From the cell containing the given text, extract its center point as (x, y) coordinate. 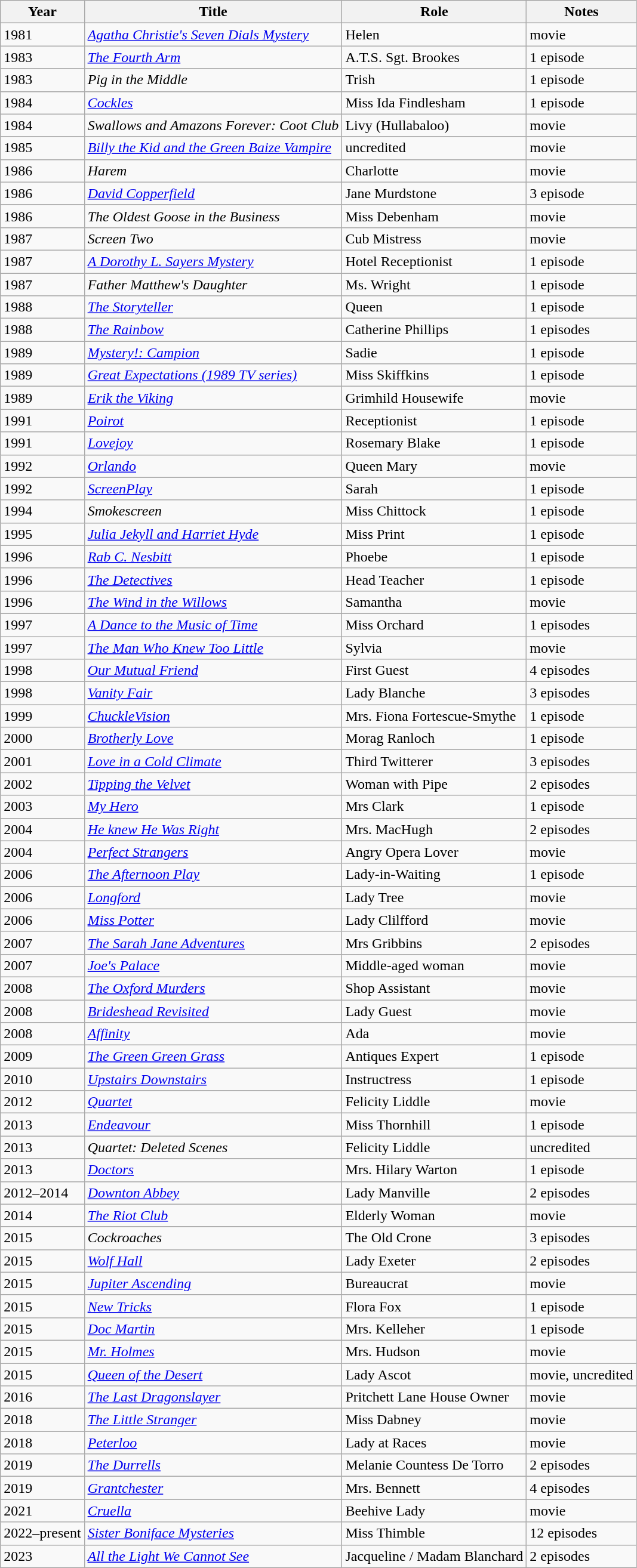
Shop Assistant (435, 988)
Lady-in-Waiting (435, 875)
12 episodes (581, 1533)
Billy the Kid and the Green Baize Vampire (213, 148)
The Man Who Knew Too Little (213, 647)
All the Light We Cannot See (213, 1556)
Wolf Hall (213, 1261)
Affinity (213, 1034)
Upstairs Downstairs (213, 1079)
Receptionist (435, 421)
The Sarah Jane Adventures (213, 943)
Harem (213, 171)
1994 (42, 511)
3 episode (581, 193)
Lady Ascot (435, 1374)
Queen Mary (435, 466)
Mrs Clark (435, 807)
Brideshead Revisited (213, 1011)
Mr. Holmes (213, 1351)
The Afternoon Play (213, 875)
Cruella (213, 1511)
The Riot Club (213, 1215)
2021 (42, 1511)
Brotherly Love (213, 739)
Downton Abbey (213, 1193)
The Old Crone (435, 1238)
Samantha (435, 602)
Beehive Lady (435, 1511)
Mrs Gribbins (435, 943)
Cockles (213, 103)
Helen (435, 35)
The Detectives (213, 579)
Mrs. Hilary Warton (435, 1170)
Doc Martin (213, 1329)
Quartet: Deleted Scenes (213, 1147)
Rosemary Blake (435, 443)
Head Teacher (435, 579)
2003 (42, 807)
Tipping the Velvet (213, 784)
The Rainbow (213, 330)
Livy (Hullabaloo) (435, 125)
The Durrells (213, 1465)
Year (42, 12)
1995 (42, 534)
Agatha Christie's Seven Dials Mystery (213, 35)
Miss Orchard (435, 625)
First Guest (435, 671)
The Little Stranger (213, 1420)
2023 (42, 1556)
Ada (435, 1034)
Miss Ida Findlesham (435, 103)
Third Twitterer (435, 761)
Sadie (435, 353)
Lady at Races (435, 1443)
Poirot (213, 421)
Melanie Countess De Torro (435, 1465)
Miss Potter (213, 920)
Mrs. Kelleher (435, 1329)
2012–2014 (42, 1193)
2001 (42, 761)
The Storyteller (213, 307)
A.T.S. Sgt. Brookes (435, 57)
Father Matthew's Daughter (213, 285)
Elderly Woman (435, 1215)
2014 (42, 1215)
Grantchester (213, 1488)
Title (213, 12)
Sister Boniface Mysteries (213, 1533)
Instructress (435, 1079)
Miss Skiffkins (435, 375)
Longford (213, 897)
2009 (42, 1057)
Screen Two (213, 239)
Erik the Viking (213, 398)
Lady Guest (435, 1011)
2016 (42, 1397)
David Copperfield (213, 193)
Queen of the Desert (213, 1374)
The Last Dragonslayer (213, 1397)
Mrs. Fiona Fortescue-Smythe (435, 716)
Notes (581, 12)
Julia Jekyll and Harriet Hyde (213, 534)
Swallows and Amazons Forever: Coot Club (213, 125)
Smokescreen (213, 511)
Love in a Cold Climate (213, 761)
Queen (435, 307)
Bureaucrat (435, 1283)
movie, uncredited (581, 1374)
Middle-aged woman (435, 965)
New Tricks (213, 1306)
Lady Blanche (435, 693)
He knew He Was Right (213, 829)
Peterloo (213, 1443)
Hotel Receptionist (435, 261)
Orlando (213, 466)
Jacqueline / Madam Blanchard (435, 1556)
Miss Debenham (435, 216)
Quartet (213, 1102)
Phoebe (435, 557)
Cub Mistress (435, 239)
2002 (42, 784)
Mrs. Bennett (435, 1488)
Catherine Phillips (435, 330)
Woman with Pipe (435, 784)
2022–present (42, 1533)
Cockroaches (213, 1238)
The Wind in the Willows (213, 602)
1985 (42, 148)
The Fourth Arm (213, 57)
Lady Tree (435, 897)
Flora Fox (435, 1306)
ScreenPlay (213, 489)
The Oldest Goose in the Business (213, 216)
Joe's Palace (213, 965)
Antiques Expert (435, 1057)
Grimhild Housewife (435, 398)
The Oxford Murders (213, 988)
2010 (42, 1079)
Sarah (435, 489)
A Dance to the Music of Time (213, 625)
Miss Thornhill (435, 1125)
Great Expectations (1989 TV series) (213, 375)
Lovejoy (213, 443)
Pig in the Middle (213, 80)
Endeavour (213, 1125)
Charlotte (435, 171)
Jupiter Ascending (213, 1283)
A Dorothy L. Sayers Mystery (213, 261)
Mrs. Hudson (435, 1351)
Mystery!: Campion (213, 353)
The Green Green Grass (213, 1057)
Perfect Strangers (213, 852)
Miss Thimble (435, 1533)
Angry Opera Lover (435, 852)
My Hero (213, 807)
Morag Ranloch (435, 739)
Ms. Wright (435, 285)
ChuckleVision (213, 716)
Lady Clilfford (435, 920)
Lady Manville (435, 1193)
Jane Murdstone (435, 193)
Trish (435, 80)
Our Mutual Friend (213, 671)
Rab C. Nesbitt (213, 557)
Sylvia (435, 647)
1981 (42, 35)
Miss Chittock (435, 511)
Pritchett Lane House Owner (435, 1397)
Role (435, 12)
1999 (42, 716)
2000 (42, 739)
Mrs. MacHugh (435, 829)
Miss Print (435, 534)
Vanity Fair (213, 693)
Doctors (213, 1170)
2012 (42, 1102)
Lady Exeter (435, 1261)
Miss Dabney (435, 1420)
